For the text-containing cell, return its midpoint in (x, y) coordinate format. 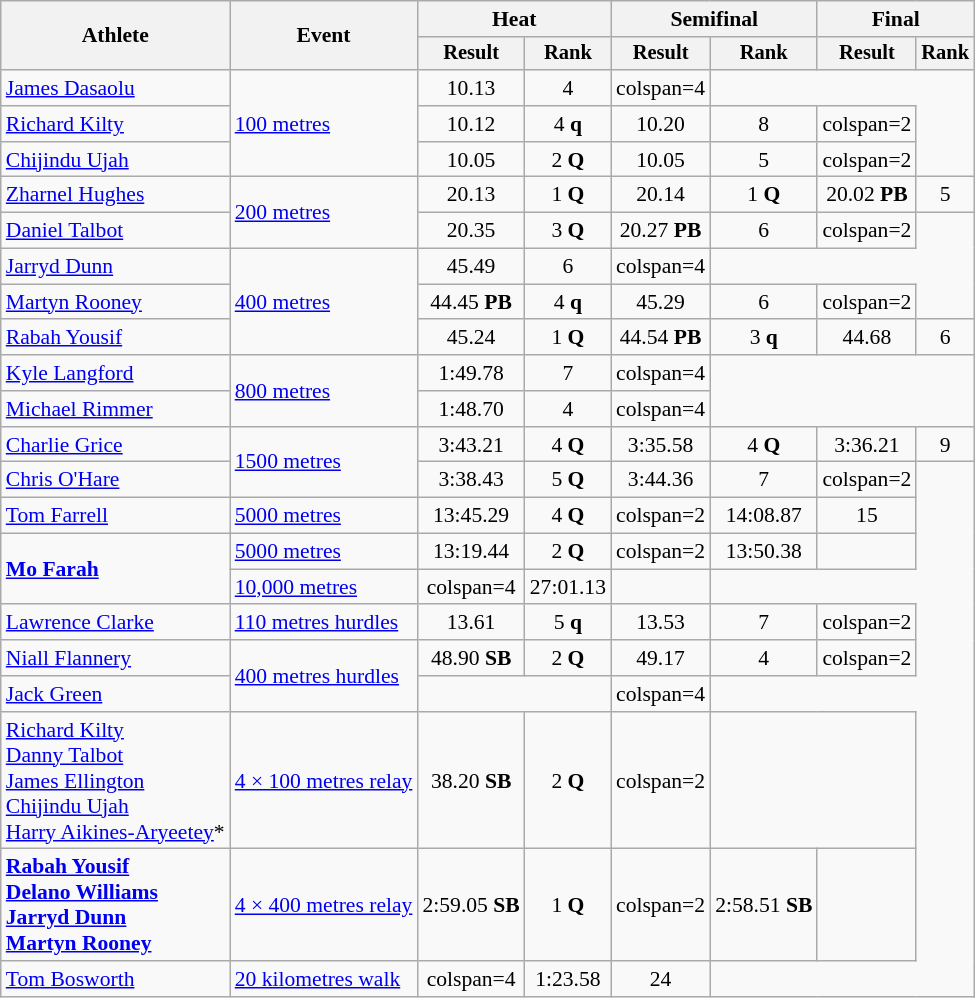
13:19.44 (470, 552)
3:35.58 (660, 445)
4 × 400 metres relay (324, 905)
Event (324, 36)
49.17 (660, 658)
Jarryd Dunn (116, 267)
5 Q (568, 480)
9 (945, 445)
Heat (514, 19)
Rabah Yousif (116, 338)
Charlie Grice (116, 445)
3:38.43 (470, 480)
3 q (764, 338)
Rabah YousifDelano WilliamsJarryd DunnMartyn Rooney (116, 905)
3 Q (568, 231)
800 metres (324, 390)
10.12 (470, 124)
20.02 PB (866, 195)
8 (764, 124)
400 metres (324, 302)
1:49.78 (470, 373)
Lawrence Clarke (116, 623)
20.14 (660, 195)
15 (866, 516)
110 metres hurdles (324, 623)
48.90 SB (470, 658)
10.20 (660, 124)
45.24 (470, 338)
27:01.13 (568, 587)
3:43.21 (470, 445)
13:45.29 (470, 516)
44.45 PB (470, 302)
Michael Rimmer (116, 409)
Athlete (116, 36)
Chijindu Ujah (116, 160)
4 × 100 metres relay (324, 781)
10.13 (470, 88)
24 (660, 979)
Semifinal (714, 19)
Chris O'Hare (116, 480)
2:58.51 SB (764, 905)
Zharnel Hughes (116, 195)
3:36.21 (866, 445)
James Dasaolu (116, 88)
Mo Farah (116, 570)
38.20 SB (470, 781)
Final (896, 19)
Jack Green (116, 694)
44.68 (866, 338)
5 q (568, 623)
1:48.70 (470, 409)
20.35 (470, 231)
2:59.05 SB (470, 905)
Tom Bosworth (116, 979)
20.27 PB (660, 231)
Tom Farrell (116, 516)
45.29 (660, 302)
Richard KiltyDanny TalbotJames EllingtonChijindu UjahHarry Aikines-Aryeetey* (116, 781)
100 metres (324, 124)
13.53 (660, 623)
Kyle Langford (116, 373)
1:23.58 (568, 979)
14:08.87 (764, 516)
Niall Flannery (116, 658)
Richard Kilty (116, 124)
10,000 metres (324, 587)
20 kilometres walk (324, 979)
45.49 (470, 267)
13.61 (470, 623)
200 metres (324, 212)
20.13 (470, 195)
44.54 PB (660, 338)
1500 metres (324, 462)
Martyn Rooney (116, 302)
3:44.36 (660, 480)
Daniel Talbot (116, 231)
400 metres hurdles (324, 676)
13:50.38 (764, 552)
